Output the (x, y) coordinate of the center of the cell containing the given text.  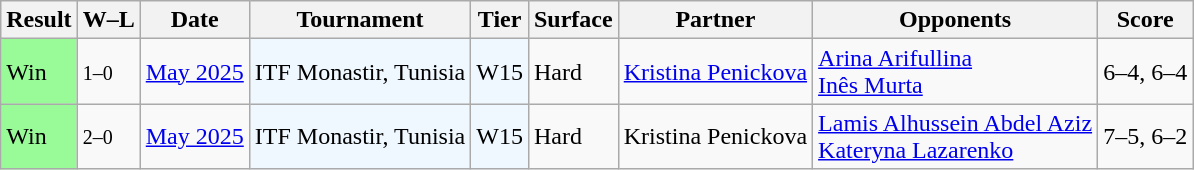
Tier (500, 20)
Partner (715, 20)
1–0 (108, 72)
Date (194, 20)
Lamis Alhussein Abdel Aziz Kateryna Lazarenko (956, 136)
Arina Arifullina Inês Murta (956, 72)
2–0 (108, 136)
Score (1146, 20)
W–L (108, 20)
6–4, 6–4 (1146, 72)
Result (39, 20)
Tournament (360, 20)
Opponents (956, 20)
Surface (573, 20)
7–5, 6–2 (1146, 136)
